Scan for the cell matching the given text and deliver its (X, Y) coordinate at center. 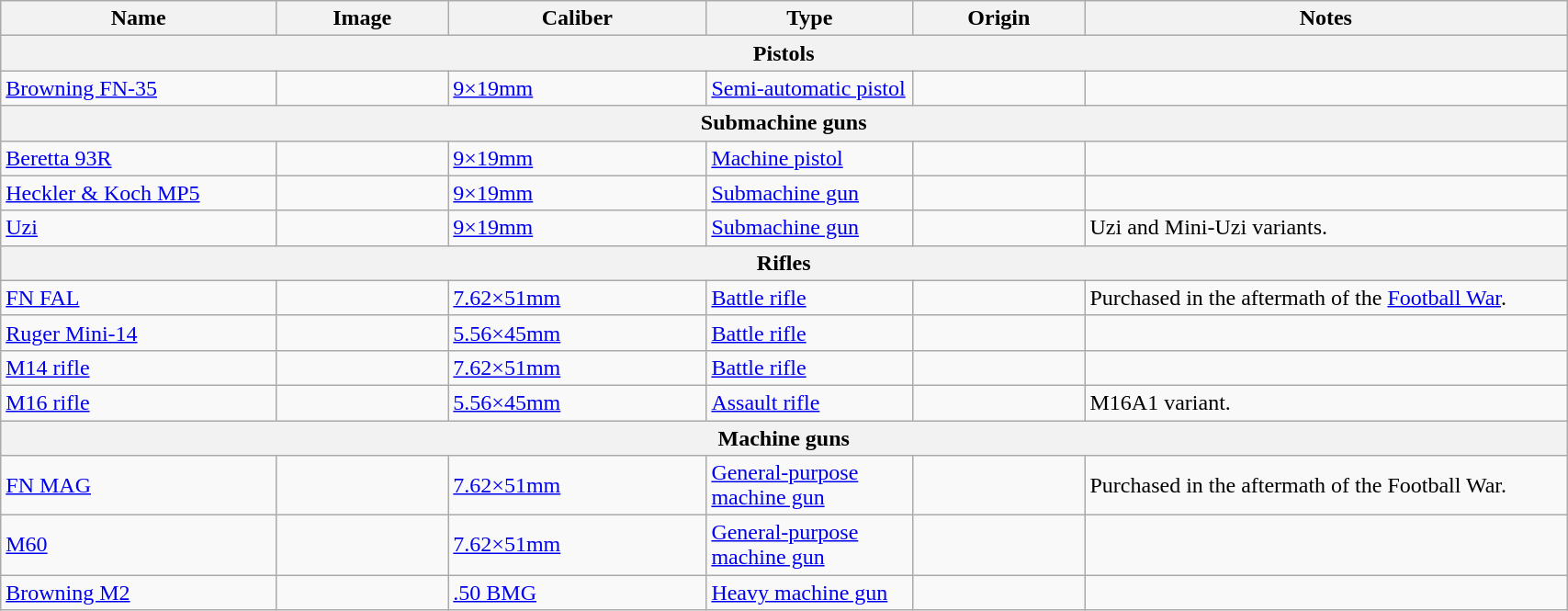
Machine pistol (810, 158)
Origin (999, 18)
Browning M2 (139, 593)
Caliber (577, 18)
Uzi (139, 228)
Machine guns (784, 438)
Submachine guns (784, 123)
M16A1 variant. (1326, 402)
Heavy machine gun (810, 593)
FN MAG (139, 485)
Type (810, 18)
Assault rifle (810, 402)
M14 rifle (139, 368)
FN FAL (139, 298)
.50 BMG (577, 593)
Heckler & Koch MP5 (139, 193)
Pistols (784, 53)
Name (139, 18)
Beretta 93R (139, 158)
Image (362, 18)
Notes (1326, 18)
M16 rifle (139, 402)
Semi-automatic pistol (810, 88)
M60 (139, 546)
Browning FN-35 (139, 88)
Ruger Mini-14 (139, 333)
Rifles (784, 263)
Uzi and Mini-Uzi variants. (1326, 228)
